Locate the cell with the specified text and output its [x, y] center coordinate. 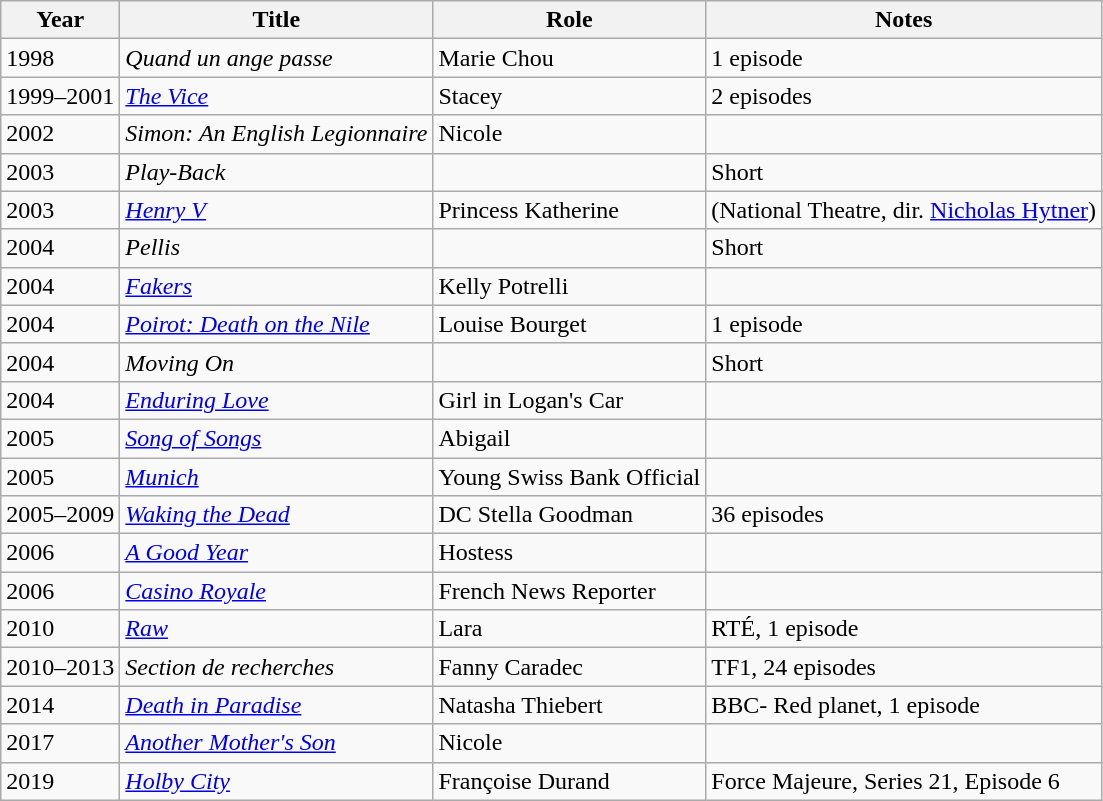
Year [60, 20]
French News Reporter [570, 591]
Hostess [570, 553]
Enduring Love [276, 400]
Quand un ange passe [276, 58]
Fakers [276, 286]
Song of Songs [276, 438]
2019 [60, 781]
Casino Royale [276, 591]
Young Swiss Bank Official [570, 477]
Pellis [276, 248]
Holby City [276, 781]
2014 [60, 705]
Munich [276, 477]
Stacey [570, 96]
Henry V [276, 210]
Fanny Caradec [570, 667]
BBC- Red planet, 1 episode [904, 705]
Moving On [276, 362]
Simon: An English Legionnaire [276, 134]
Abigail [570, 438]
A Good Year [276, 553]
Françoise Durand [570, 781]
1998 [60, 58]
Waking the Dead [276, 515]
DC Stella Goodman [570, 515]
2 episodes [904, 96]
(National Theatre, dir. Nicholas Hytner) [904, 210]
Section de recherches [276, 667]
Princess Katherine [570, 210]
Poirot: Death on the Nile [276, 324]
2010 [60, 629]
2002 [60, 134]
RTÉ, 1 episode [904, 629]
Force Majeure, Series 21, Episode 6 [904, 781]
2005–2009 [60, 515]
The Vice [276, 96]
Another Mother's Son [276, 743]
2017 [60, 743]
Marie Chou [570, 58]
Louise Bourget [570, 324]
Lara [570, 629]
36 episodes [904, 515]
Kelly Potrelli [570, 286]
Death in Paradise [276, 705]
Natasha Thiebert [570, 705]
2010–2013 [60, 667]
Title [276, 20]
Play-Back [276, 172]
TF1, 24 episodes [904, 667]
Girl in Logan's Car [570, 400]
Role [570, 20]
1999–2001 [60, 96]
Raw [276, 629]
Notes [904, 20]
